Locate the cell with the specified text and output its (X, Y) center coordinate. 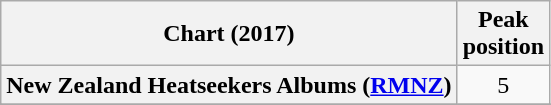
Chart (2017) (229, 34)
New Zealand Heatseekers Albums (RMNZ) (229, 85)
Peak position (503, 34)
5 (503, 85)
